Scan for the cell matching the given text and deliver its (X, Y) coordinate at center. 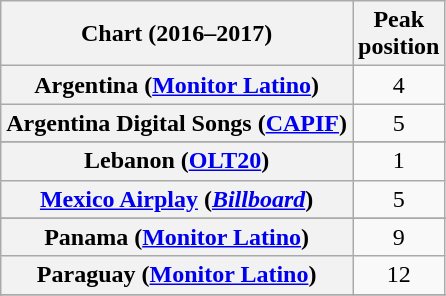
Peakposition (398, 34)
Paraguay (Monitor Latino) (177, 275)
Panama (Monitor Latino) (177, 237)
Argentina (Monitor Latino) (177, 85)
Chart (2016–2017) (177, 34)
4 (398, 85)
Argentina Digital Songs (CAPIF) (177, 123)
12 (398, 275)
1 (398, 161)
Mexico Airplay (Billboard) (177, 199)
9 (398, 237)
Lebanon (OLT20) (177, 161)
